For the text-containing cell, return its midpoint in (x, y) coordinate format. 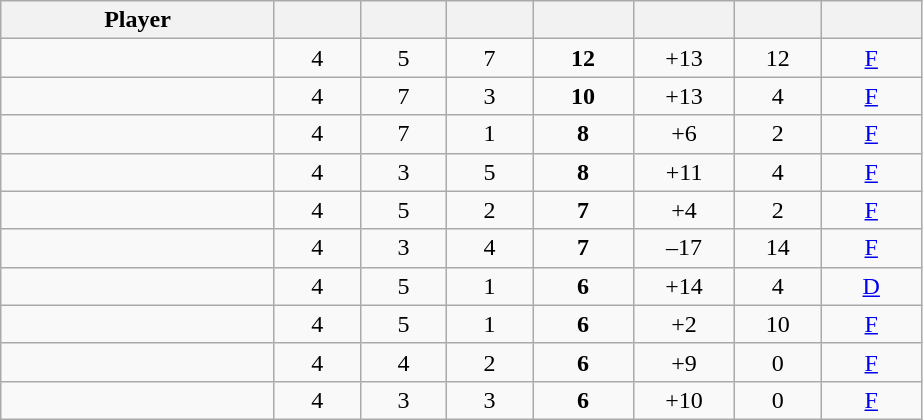
D (872, 286)
Player (138, 20)
14 (778, 248)
+14 (684, 286)
–17 (684, 248)
+2 (684, 324)
+6 (684, 134)
+11 (684, 172)
+9 (684, 362)
+4 (684, 210)
+10 (684, 400)
